For the text-containing cell, return its midpoint in [x, y] coordinate format. 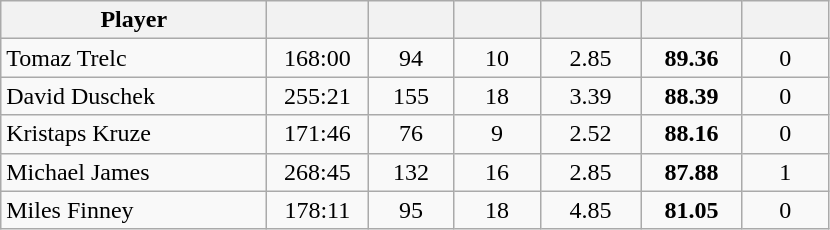
3.39 [590, 96]
Kristaps Kruze [134, 134]
Michael James [134, 172]
88.39 [692, 96]
Player [134, 20]
132 [411, 172]
16 [497, 172]
89.36 [692, 58]
95 [411, 210]
76 [411, 134]
94 [411, 58]
10 [497, 58]
88.16 [692, 134]
9 [497, 134]
155 [411, 96]
David Duschek [134, 96]
1 [785, 172]
Tomaz Trelc [134, 58]
4.85 [590, 210]
168:00 [318, 58]
87.88 [692, 172]
81.05 [692, 210]
178:11 [318, 210]
268:45 [318, 172]
255:21 [318, 96]
2.52 [590, 134]
Miles Finney [134, 210]
171:46 [318, 134]
